Output the (x, y) coordinate of the center of the cell containing the given text.  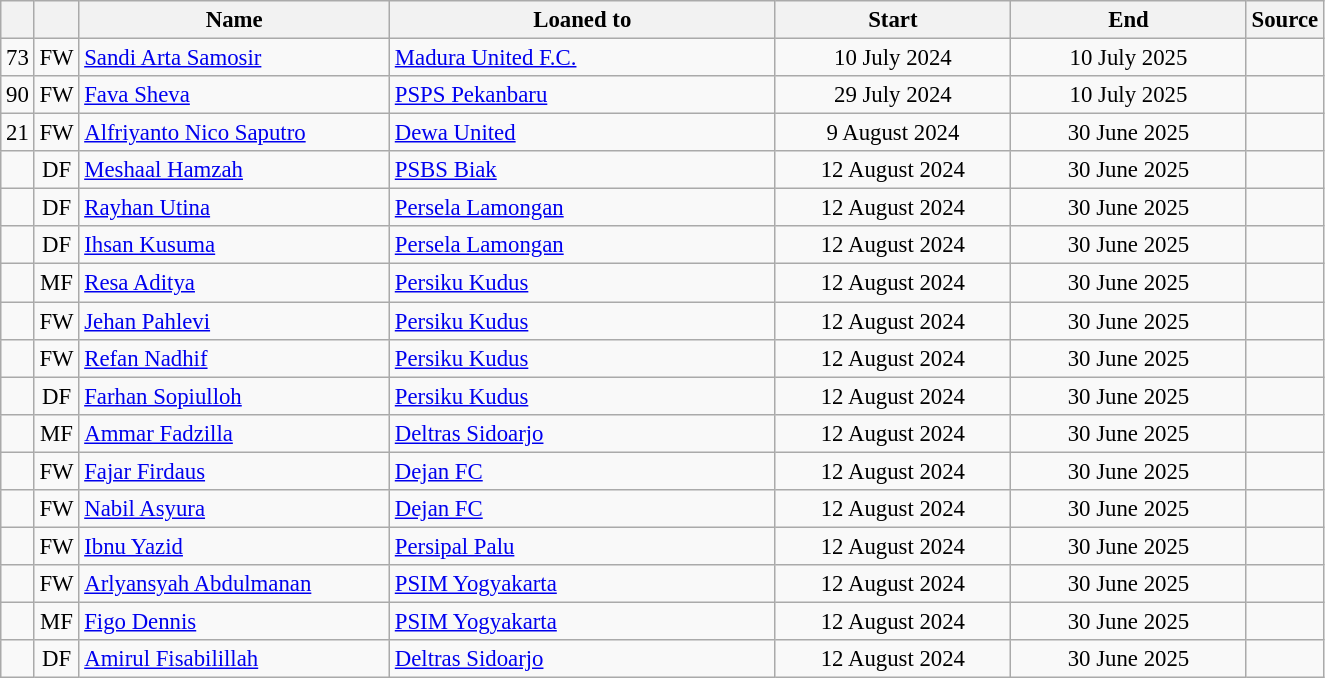
Fava Sheva (234, 95)
Resa Aditya (234, 283)
Figo Dennis (234, 621)
Arlyansyah Abdulmanan (234, 584)
Nabil Asyura (234, 509)
Madura United F.C. (582, 58)
90 (18, 95)
Start (893, 20)
Amirul Fisabilillah (234, 659)
Source (1284, 20)
Fajar Firdaus (234, 471)
29 July 2024 (893, 95)
Name (234, 20)
Ammar Fadzilla (234, 433)
21 (18, 133)
Meshaal Hamzah (234, 170)
PSPS Pekanbaru (582, 95)
Persipal Palu (582, 546)
End (1129, 20)
Refan Nadhif (234, 358)
Farhan Sopiulloh (234, 396)
Loaned to (582, 20)
Dewa United (582, 133)
9 August 2024 (893, 133)
Sandi Arta Samosir (234, 58)
Ihsan Kusuma (234, 245)
73 (18, 58)
Rayhan Utina (234, 208)
Ibnu Yazid (234, 546)
Jehan Pahlevi (234, 321)
PSBS Biak (582, 170)
Alfriyanto Nico Saputro (234, 133)
10 July 2024 (893, 58)
